Pinpoint the cell where the given text exists, returning its (X, Y) midpoint coordinate. 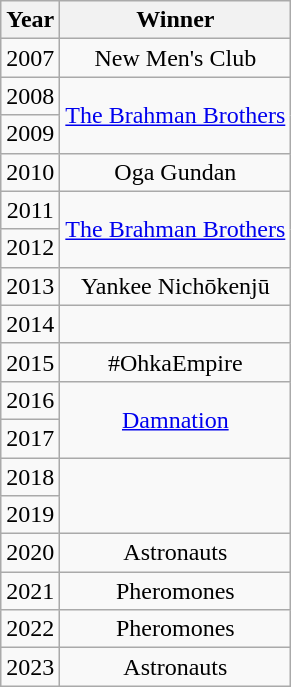
#OhkaEmpire (176, 362)
2007 (30, 58)
2008 (30, 96)
2014 (30, 324)
2015 (30, 362)
2021 (30, 591)
2009 (30, 134)
2017 (30, 438)
2020 (30, 553)
2018 (30, 477)
2019 (30, 515)
2011 (30, 210)
Oga Gundan (176, 172)
2016 (30, 400)
2023 (30, 667)
Year (30, 20)
Winner (176, 20)
2022 (30, 629)
New Men's Club (176, 58)
Yankee Nichōkenjū (176, 286)
2010 (30, 172)
2012 (30, 248)
Damnation (176, 419)
2013 (30, 286)
